From the cell containing the given text, extract its center point as [X, Y] coordinate. 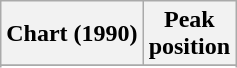
Peakposition [189, 34]
Chart (1990) [72, 34]
